Scan for the cell matching the given text and deliver its [x, y] coordinate at center. 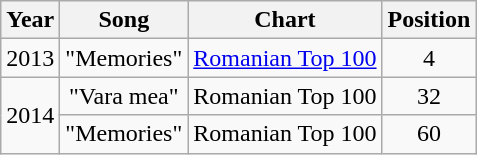
2013 [30, 58]
60 [429, 134]
Position [429, 20]
Chart [285, 20]
32 [429, 96]
"Vara mea" [124, 96]
Song [124, 20]
2014 [30, 115]
Year [30, 20]
4 [429, 58]
